Provide the [x, y] coordinate of the cell's center where the given text is located.  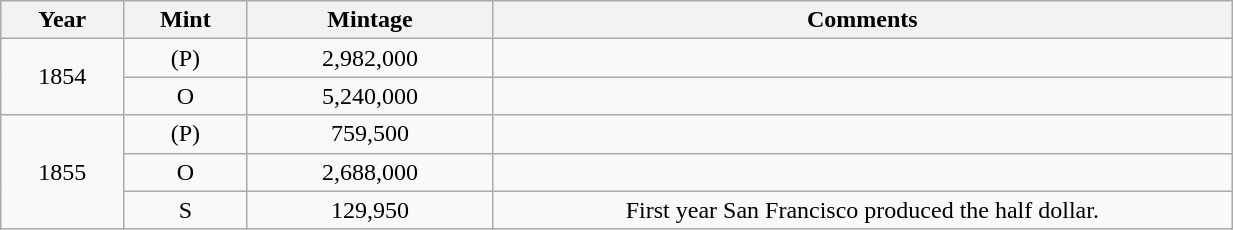
Comments [862, 20]
759,500 [370, 134]
1854 [62, 77]
Mintage [370, 20]
2,688,000 [370, 172]
2,982,000 [370, 58]
Year [62, 20]
129,950 [370, 210]
5,240,000 [370, 96]
First year San Francisco produced the half dollar. [862, 210]
1855 [62, 172]
S [186, 210]
Mint [186, 20]
